Search for the cell housing the specified text and yield its (X, Y) center coordinate. 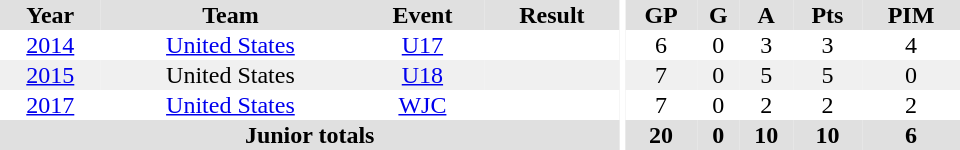
G (718, 15)
2015 (50, 75)
GP (661, 15)
U17 (422, 45)
Event (422, 15)
Year (50, 15)
2017 (50, 105)
U18 (422, 75)
A (766, 15)
Team (231, 15)
4 (911, 45)
PIM (911, 15)
Result (552, 15)
Pts (828, 15)
Junior totals (310, 135)
2014 (50, 45)
WJC (422, 105)
20 (661, 135)
